For the text-containing cell, return its midpoint in (x, y) coordinate format. 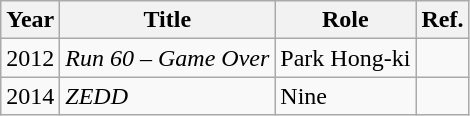
Title (168, 20)
Park Hong-ki (346, 58)
Run 60 – Game Over (168, 58)
ZEDD (168, 96)
2014 (30, 96)
Ref. (442, 20)
2012 (30, 58)
Nine (346, 96)
Year (30, 20)
Role (346, 20)
